Return [X, Y] of the center of cell containing provided text 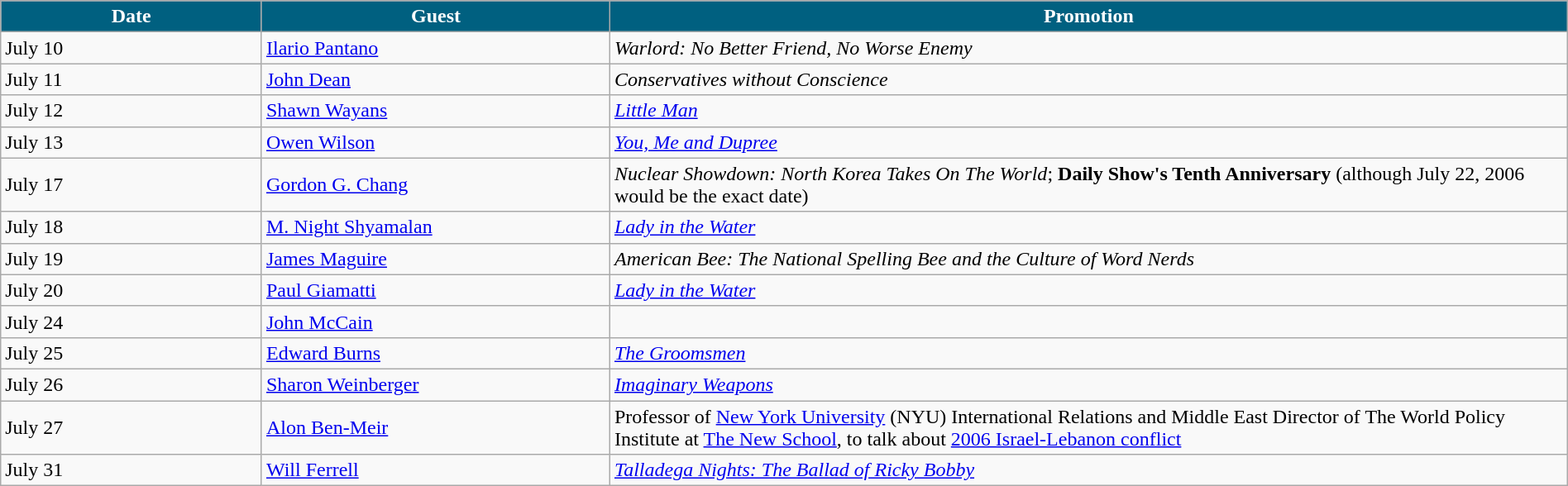
Warlord: No Better Friend, No Worse Enemy [1088, 48]
Will Ferrell [435, 470]
July 25 [131, 353]
M. Night Shyamalan [435, 227]
Shawn Wayans [435, 111]
John Dean [435, 79]
July 31 [131, 470]
July 18 [131, 227]
Guest [435, 17]
Owen Wilson [435, 142]
The Groomsmen [1088, 353]
July 24 [131, 322]
You, Me and Dupree [1088, 142]
Promotion [1088, 17]
Imaginary Weapons [1088, 384]
Ilario Pantano [435, 48]
July 13 [131, 142]
Little Man [1088, 111]
Date [131, 17]
Conservatives without Conscience [1088, 79]
Sharon Weinberger [435, 384]
July 20 [131, 290]
Alon Ben-Meir [435, 426]
James Maguire [435, 259]
John McCain [435, 322]
July 12 [131, 111]
Gordon G. Chang [435, 185]
July 11 [131, 79]
Talladega Nights: The Ballad of Ricky Bobby [1088, 470]
July 19 [131, 259]
July 26 [131, 384]
July 27 [131, 426]
American Bee: The National Spelling Bee and the Culture of Word Nerds [1088, 259]
Paul Giamatti [435, 290]
July 17 [131, 185]
July 10 [131, 48]
Nuclear Showdown: North Korea Takes On The World; Daily Show's Tenth Anniversary (although July 22, 2006 would be the exact date) [1088, 185]
Edward Burns [435, 353]
